From the cell containing the given text, extract its center point as (X, Y) coordinate. 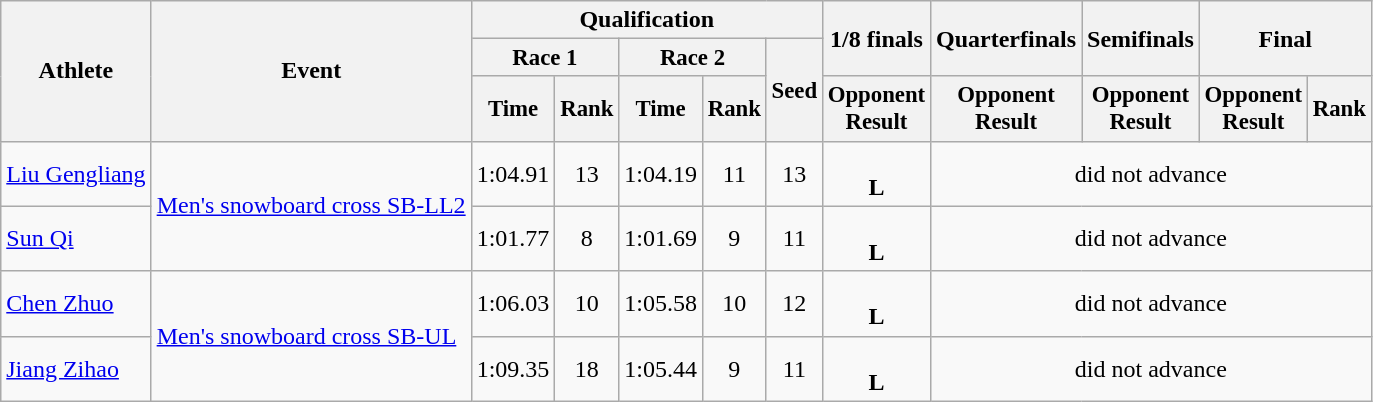
Race 1 (545, 58)
1:05.44 (661, 368)
Sun Qi (76, 238)
1:01.77 (513, 238)
1:05.58 (661, 304)
Men's snowboard cross SB-UL (311, 336)
1:06.03 (513, 304)
Seed (794, 90)
18 (587, 368)
Jiang Zihao (76, 368)
Qualification (646, 20)
1:09.35 (513, 368)
1:04.91 (513, 174)
Athlete (76, 71)
Liu Gengliang (76, 174)
Final (1285, 39)
1/8 finals (876, 39)
Men's snowboard cross SB-LL2 (311, 206)
1:04.19 (661, 174)
1:01.69 (661, 238)
Race 2 (693, 58)
Chen Zhuo (76, 304)
8 (587, 238)
Quarterfinals (1006, 39)
Semifinals (1141, 39)
Event (311, 71)
12 (794, 304)
